Extract the (x, y) coordinate from the center of the cell holding the provided text.  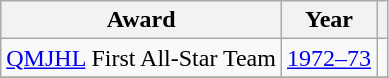
Year (328, 20)
1972–73 (328, 58)
Award (142, 20)
QMJHL First All-Star Team (142, 58)
